Locate the cell with the specified text and output its (X, Y) center coordinate. 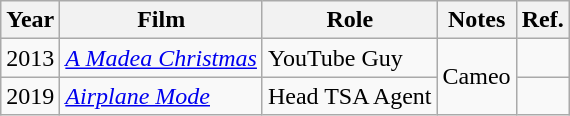
Airplane Mode (162, 96)
2013 (30, 58)
Ref. (542, 20)
Role (350, 20)
Notes (476, 20)
Cameo (476, 77)
Film (162, 20)
2019 (30, 96)
A Madea Christmas (162, 58)
YouTube Guy (350, 58)
Year (30, 20)
Head TSA Agent (350, 96)
